Return the [x, y] coordinate for the center point of the cell that contains the specified text.  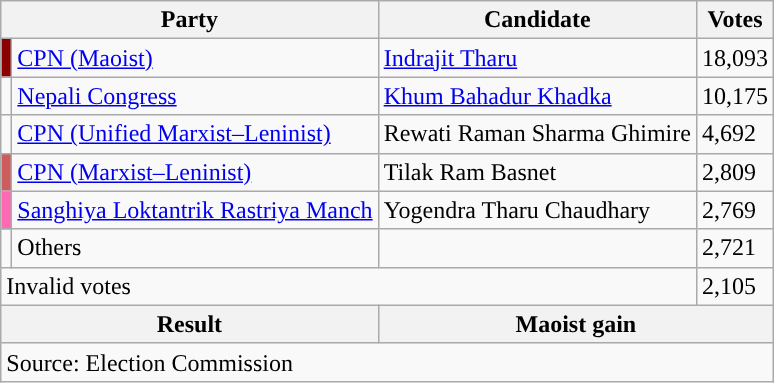
CPN (Maoist) [195, 58]
Votes [734, 20]
Candidate [537, 20]
Others [195, 248]
2,721 [734, 248]
Yogendra Tharu Chaudhary [537, 210]
10,175 [734, 96]
CPN (Marxist–Leninist) [195, 172]
Rewati Raman Sharma Ghimire [537, 134]
Party [190, 20]
Tilak Ram Basnet [537, 172]
4,692 [734, 134]
Result [190, 324]
CPN (Unified Marxist–Leninist) [195, 134]
Sanghiya Loktantrik Rastriya Manch [195, 210]
Invalid votes [349, 286]
2,105 [734, 286]
2,769 [734, 210]
Maoist gain [576, 324]
2,809 [734, 172]
Source: Election Commission [388, 362]
Nepali Congress [195, 96]
18,093 [734, 58]
Khum Bahadur Khadka [537, 96]
Indrajit Tharu [537, 58]
